Scan for the cell matching the given text and deliver its [X, Y] coordinate at center. 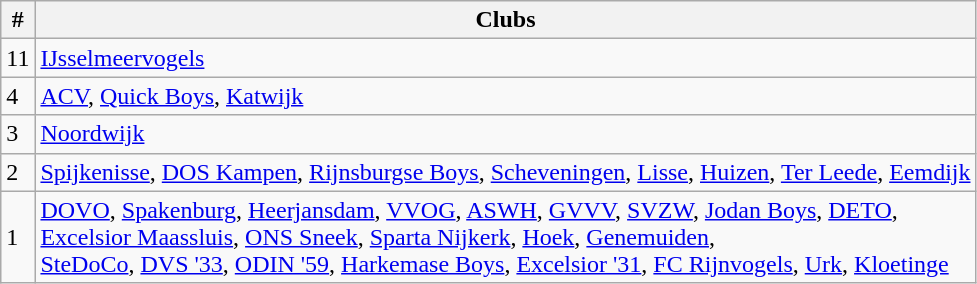
11 [18, 58]
Spijkenisse, DOS Kampen, Rijnsburgse Boys, Scheveningen, Lisse, Huizen, Ter Leede, Eemdijk [506, 172]
1 [18, 237]
2 [18, 172]
3 [18, 134]
# [18, 20]
Clubs [506, 20]
ACV, Quick Boys, Katwijk [506, 96]
IJsselmeervogels [506, 58]
Noordwijk [506, 134]
4 [18, 96]
